Find where the given text appears and provide that cell's center as [X, Y] coordinate. 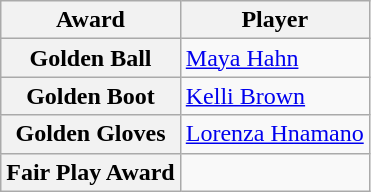
Award [91, 20]
Golden Boot [91, 96]
Golden Gloves [91, 134]
Golden Ball [91, 58]
Lorenza Hnamano [274, 134]
Fair Play Award [91, 172]
Player [274, 20]
Kelli Brown [274, 96]
Maya Hahn [274, 58]
